Determine the [x, y] coordinate at the center of the cell enclosing the given text.  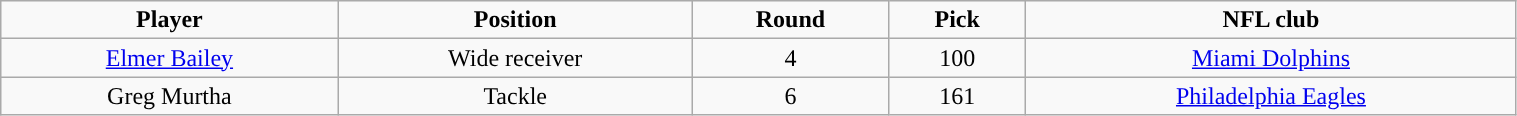
Player [170, 20]
Elmer Bailey [170, 58]
Tackle [515, 96]
Wide receiver [515, 58]
6 [790, 96]
100 [956, 58]
4 [790, 58]
Philadelphia Eagles [1271, 96]
Pick [956, 20]
Miami Dolphins [1271, 58]
161 [956, 96]
Position [515, 20]
Round [790, 20]
Greg Murtha [170, 96]
NFL club [1271, 20]
